Extract the (X, Y) coordinate from the center of the cell holding the provided text.  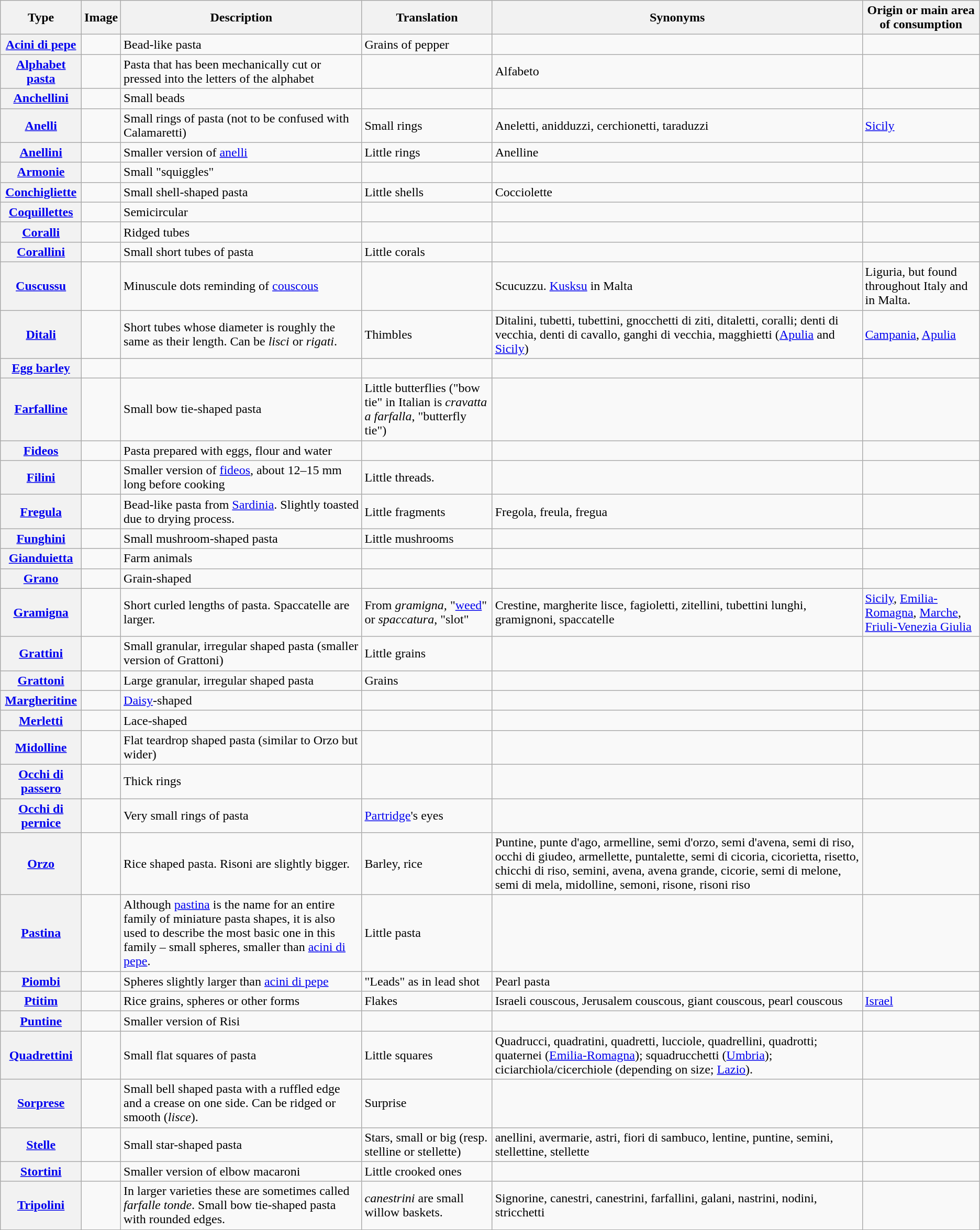
Thimbles (427, 334)
Sorprese (41, 1103)
Gianduietta (41, 558)
Smaller version of Risi (241, 1021)
Thick rings (241, 781)
Small rings (427, 126)
Fideos (41, 451)
Corallini (41, 252)
Pastina (41, 933)
Israel (921, 1001)
Rice grains, spheres or other forms (241, 1001)
Spheres slightly larger than acini di pepe (241, 981)
Grattoni (41, 680)
Short tubes whose diameter is roughly the same as their length. Can be lisci or rigati. (241, 334)
Small "squiggles" (241, 172)
Fregula (41, 512)
Grains of pepper (427, 44)
Crestine, margherite lisce, fagioletti, zitellini, tubettini lunghi, gramignoni, spaccatelle (677, 612)
Puntine (41, 1021)
Filini (41, 477)
Minuscule dots reminding of couscous (241, 286)
Small shell-shaped pasta (241, 192)
From gramigna, "weed" or spaccatura, "slot" (427, 612)
Little shells (427, 192)
Small beads (241, 98)
Israeli couscous, Jerusalem couscous, giant couscous, pearl couscous (677, 1001)
Midolline (41, 747)
Funghini (41, 539)
Merletti (41, 720)
Smaller version of fideos, about 12–15 mm long before cooking (241, 477)
Pasta that has been mechanically cut or pressed into the letters of the alphabet (241, 71)
Quadrettini (41, 1055)
anellini, avermarie, astri, fiori di sambuco, lentine, puntine, semini, stellettine, stellette (677, 1144)
Occhi di pernice (41, 815)
Small bow tie-shaped pasta (241, 409)
Tripolini (41, 1205)
Very small rings of pasta (241, 815)
Little pasta (427, 933)
Coralli (41, 232)
Description (241, 18)
Image (102, 18)
Translation (427, 18)
Semicircular (241, 212)
In larger varieties these are sometimes called farfalle tonde. Small bow tie-shaped pasta with rounded edges. (241, 1205)
Large granular, irregular shaped pasta (241, 680)
Orzo (41, 864)
Little fragments (427, 512)
Daisy-shaped (241, 700)
Little rings (427, 152)
Piombi (41, 981)
Alphabet pasta (41, 71)
Farfalline (41, 409)
Flakes (427, 1001)
Ptitim (41, 1001)
Armonie (41, 172)
Grano (41, 578)
Stars, small or big (resp. stelline or stellette) (427, 1144)
Small flat squares of pasta (241, 1055)
Ditali (41, 334)
Sicily (921, 126)
Campania, Apulia (921, 334)
Little crooked ones (427, 1171)
canestrini are small willow baskets. (427, 1205)
Anellini (41, 152)
Little grains (427, 653)
Small granular, irregular shaped pasta (smaller version of Grattoni) (241, 653)
Coquillettes (41, 212)
Anchellini (41, 98)
Small rings of pasta (not to be confused with Calamaretti) (241, 126)
Smaller version of anelli (241, 152)
Conchigliette (41, 192)
Anelline (677, 152)
Synonyms (677, 18)
Sicily, Emilia-Romagna, Marche, Friuli-Venezia Giulia (921, 612)
Grains (427, 680)
Scucuzzu. Kusksu in Malta (677, 286)
Lace-shaped (241, 720)
Gramigna (41, 612)
Little butterflies ("bow tie" in Italian is cravatta a farfalla, "butterfly tie") (427, 409)
Grain-shaped (241, 578)
Pasta prepared with eggs, flour and water (241, 451)
Little squares (427, 1055)
Short curled lengths of pasta. Spaccatelle are larger. (241, 612)
Flat teardrop shaped pasta (similar to Orzo but wider) (241, 747)
Bead-like pasta (241, 44)
Little threads. (427, 477)
Aneletti, anidduzzi, cerchionetti, taraduzzi (677, 126)
Occhi di passero (41, 781)
Small bell shaped pasta with a ruffled edge and a crease on one side. Can be ridged or smooth (lisce). (241, 1103)
Surprise (427, 1103)
Partridge's eyes (427, 815)
Farm animals (241, 558)
Stortini (41, 1171)
Cocciolette (677, 192)
Little corals (427, 252)
Liguria, but found throughout Italy and in Malta. (921, 286)
Alfabeto (677, 71)
Type (41, 18)
Margheritine (41, 700)
"Leads" as in lead shot (427, 981)
Ridged tubes (241, 232)
Cuscussu (41, 286)
Bead-like pasta from Sardinia. Slightly toasted due to drying process. (241, 512)
Acini di pepe (41, 44)
Barley, rice (427, 864)
Rice shaped pasta. Risoni are slightly bigger. (241, 864)
Origin or main area of consumption (921, 18)
Pearl pasta (677, 981)
Signorine, canestri, canestrini, farfallini, galani, nastrini, nodini, stricchetti (677, 1205)
Fregola, freula, fregua (677, 512)
Small mushroom-shaped pasta (241, 539)
Small star-shaped pasta (241, 1144)
Small short tubes of pasta (241, 252)
Stelle (41, 1144)
Anelli (41, 126)
Grattini (41, 653)
Egg barley (41, 368)
Little mushrooms (427, 539)
Smaller version of elbow macaroni (241, 1171)
